Identify which cell holds the provided text, then report its [X, Y] central coordinate. 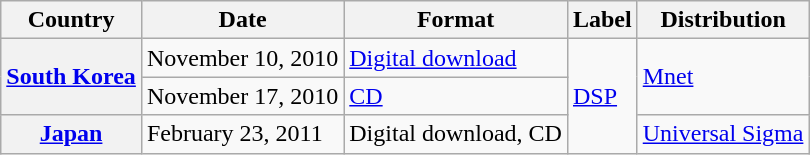
Date [242, 20]
South Korea [72, 77]
Digital download, CD [456, 134]
CD [456, 96]
Country [72, 20]
Digital download [456, 58]
November 17, 2010 [242, 96]
Universal Sigma [723, 134]
DSP [602, 96]
Format [456, 20]
February 23, 2011 [242, 134]
November 10, 2010 [242, 58]
Mnet [723, 77]
Label [602, 20]
Distribution [723, 20]
Japan [72, 134]
